Output the (x, y) coordinate of the center of the cell containing the given text.  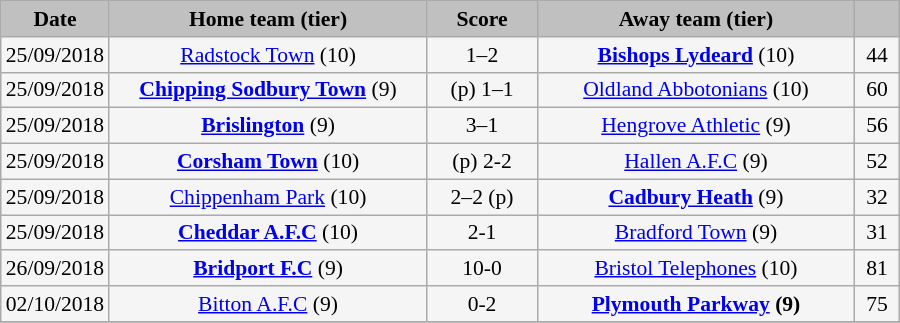
Hallen A.F.C (9) (696, 162)
Home team (tier) (268, 19)
Radstock Town (10) (268, 55)
Cheddar A.F.C (10) (268, 233)
Bradford Town (9) (696, 233)
75 (877, 304)
Bishops Lydeard (10) (696, 55)
44 (877, 55)
0-2 (482, 304)
Cadbury Heath (9) (696, 197)
2-1 (482, 233)
10-0 (482, 269)
31 (877, 233)
Chipping Sodbury Town (9) (268, 90)
1–2 (482, 55)
56 (877, 126)
Away team (tier) (696, 19)
Plymouth Parkway (9) (696, 304)
3–1 (482, 126)
60 (877, 90)
Oldland Abbotonians (10) (696, 90)
Chippenham Park (10) (268, 197)
26/09/2018 (55, 269)
2–2 (p) (482, 197)
Corsham Town (10) (268, 162)
52 (877, 162)
Bristol Telephones (10) (696, 269)
(p) 2-2 (482, 162)
Score (482, 19)
81 (877, 269)
(p) 1–1 (482, 90)
02/10/2018 (55, 304)
Date (55, 19)
Brislington (9) (268, 126)
Bitton A.F.C (9) (268, 304)
32 (877, 197)
Bridport F.C (9) (268, 269)
Hengrove Athletic (9) (696, 126)
